Capture the cell that displays the provided text and extract its [X, Y] central coordinate. 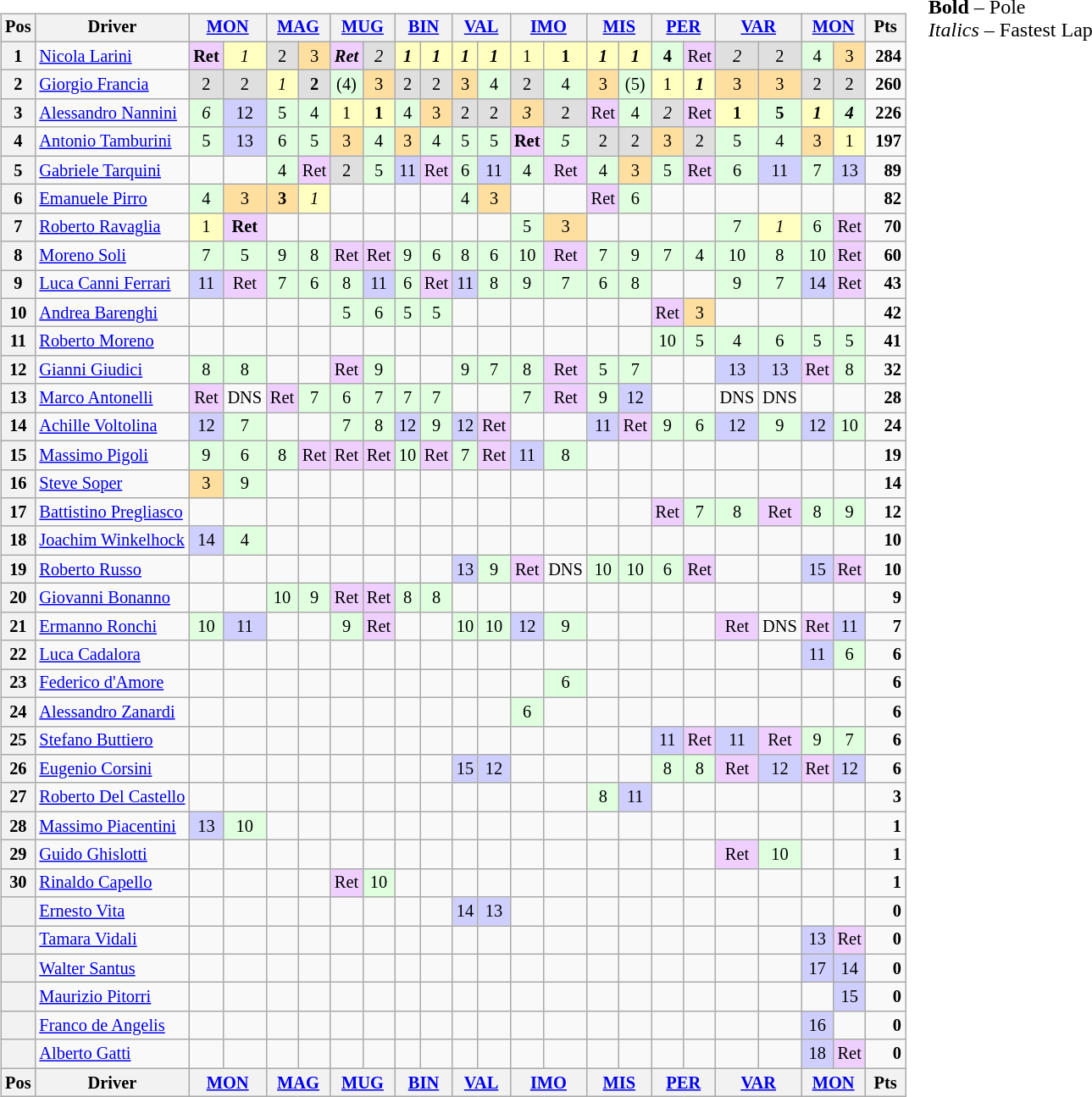
Giovanni Bonanno [112, 598]
Walter Santus [112, 968]
Federico d'Amore [112, 684]
Battistino Pregliasco [112, 512]
197 [886, 141]
89 [886, 170]
41 [886, 341]
284 [886, 56]
Alessandro Zanardi [112, 712]
Luca Canni Ferrari [112, 285]
27 [18, 797]
260 [886, 85]
Franco de Angelis [112, 1026]
Ernesto Vita [112, 911]
Tamara Vidali [112, 940]
Massimo Pigoli [112, 455]
Antonio Tamburini [112, 141]
Guido Ghislotti [112, 855]
Massimo Piacentini [112, 826]
30 [18, 883]
Steve Soper [112, 484]
226 [886, 114]
Alberto Gatti [112, 1054]
21 [18, 626]
Roberto Moreno [112, 341]
20 [18, 598]
Rinaldo Capello [112, 883]
43 [886, 285]
Gianni Giudici [112, 370]
Roberto Del Castello [112, 797]
Emanuele Pirro [112, 199]
29 [18, 855]
70 [886, 227]
Moreno Soli [112, 256]
Gabriele Tarquini [112, 170]
Alessandro Nannini [112, 114]
Ermanno Ronchi [112, 626]
Luca Cadalora [112, 655]
22 [18, 655]
60 [886, 256]
Nicola Larini [112, 56]
26 [18, 769]
Andrea Barenghi [112, 313]
Joachim Winkelhock [112, 540]
(5) [635, 85]
Stefano Buttiero [112, 740]
(4) [346, 85]
23 [18, 684]
32 [886, 370]
Roberto Russo [112, 569]
42 [886, 313]
Roberto Ravaglia [112, 227]
Achille Voltolina [112, 427]
25 [18, 740]
Giorgio Francia [112, 85]
82 [886, 199]
Maurizio Pitorri [112, 997]
Marco Antonelli [112, 398]
Eugenio Corsini [112, 769]
